Find where the given text appears and provide that cell's center as [X, Y] coordinate. 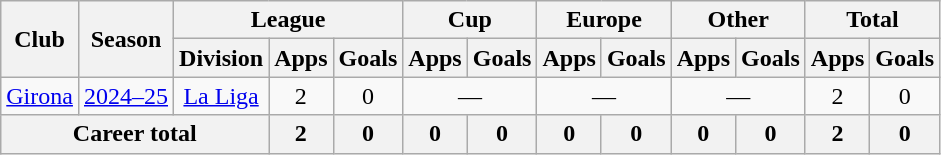
Career total [135, 134]
2024–25 [126, 96]
Division [222, 58]
Club [40, 39]
League [288, 20]
La Liga [222, 96]
Girona [40, 96]
Season [126, 39]
Europe [604, 20]
Cup [470, 20]
Total [872, 20]
Other [738, 20]
